From the cell containing the given text, extract its center point as [x, y] coordinate. 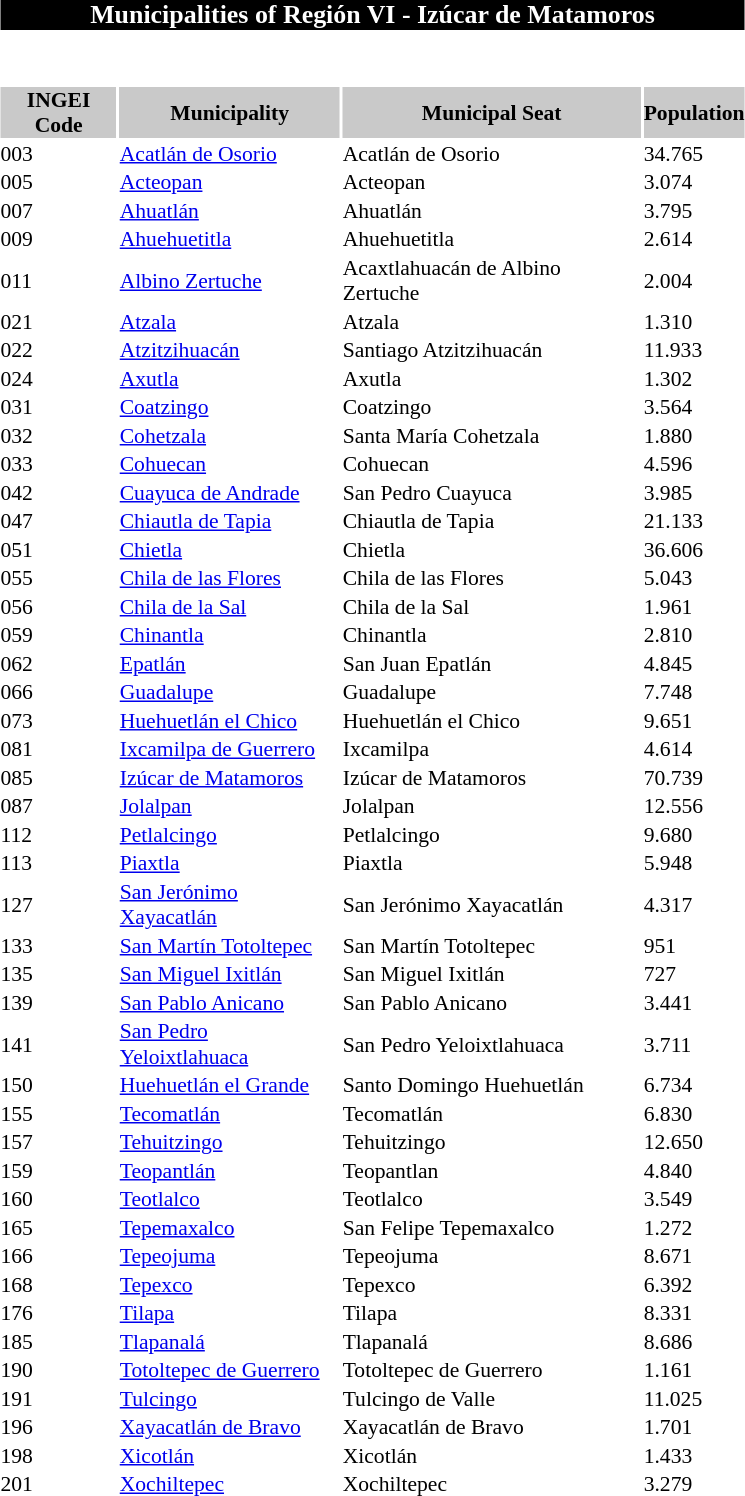
Atzitzihuacán [230, 351]
139 [58, 1003]
Huehuetlán el Grande [230, 1085]
042 [58, 493]
003 [58, 154]
155 [58, 1114]
185 [58, 1342]
022 [58, 351]
127 [58, 904]
2.614 [694, 239]
160 [58, 1199]
009 [58, 239]
4.845 [694, 664]
021 [58, 322]
051 [58, 550]
4.596 [694, 465]
5.948 [694, 863]
3.549 [694, 1199]
087 [58, 807]
3.564 [694, 407]
Cohetzala [230, 436]
Teopantlán [230, 1171]
8.686 [694, 1342]
113 [58, 863]
Ixcamilpa [492, 749]
055 [58, 579]
031 [58, 407]
1.880 [694, 436]
5.043 [694, 579]
059 [58, 635]
062 [58, 664]
005 [58, 183]
9.680 [694, 835]
166 [58, 1257]
1.310 [694, 322]
Albino Zertuche [230, 280]
1.433 [694, 1456]
12.650 [694, 1143]
951 [694, 946]
Epatlán [230, 664]
Santo Domingo Huehuetlán [492, 1085]
165 [58, 1228]
191 [58, 1399]
033 [58, 465]
2.810 [694, 635]
176 [58, 1313]
024 [58, 379]
3.711 [694, 1044]
073 [58, 721]
056 [58, 607]
Teopantlan [492, 1171]
007 [58, 211]
047 [58, 521]
727 [694, 975]
6.734 [694, 1085]
3.985 [694, 493]
1.302 [694, 379]
1.701 [694, 1427]
159 [58, 1171]
San Juan Epatlán [492, 664]
085 [58, 778]
112 [58, 835]
3.074 [694, 183]
11.933 [694, 351]
Population [694, 112]
8.671 [694, 1257]
Tulcingo de Valle [492, 1399]
San Felipe Tepemaxalco [492, 1228]
4.614 [694, 749]
150 [58, 1085]
168 [58, 1285]
21.133 [694, 521]
198 [58, 1456]
12.556 [694, 807]
157 [58, 1143]
70.739 [694, 778]
36.606 [694, 550]
1.961 [694, 607]
135 [58, 975]
Municipality [230, 112]
3.441 [694, 1003]
133 [58, 946]
Acaxtlahuacán de Albino Zertuche [492, 280]
2.004 [694, 280]
196 [58, 1427]
Municipal Seat [492, 112]
1.272 [694, 1228]
3.795 [694, 211]
Santiago Atzitzihuacán [492, 351]
Tepemaxalco [230, 1228]
Municipalities of Región VI - Izúcar de Matamoros [372, 15]
9.651 [694, 721]
Cuayuca de Andrade [230, 493]
066 [58, 693]
Ixcamilpa de Guerrero [230, 749]
081 [58, 749]
4.317 [694, 904]
190 [58, 1371]
4.840 [694, 1171]
6.392 [694, 1285]
7.748 [694, 693]
032 [58, 436]
San Pedro Cuayuca [492, 493]
8.331 [694, 1313]
1.161 [694, 1371]
Santa María Cohetzala [492, 436]
Tulcingo [230, 1399]
6.830 [694, 1114]
011 [58, 280]
11.025 [694, 1399]
INGEI Code [58, 112]
141 [58, 1044]
34.765 [694, 154]
